Provide the (X, Y) coordinate of the cell's center where the given text is located.  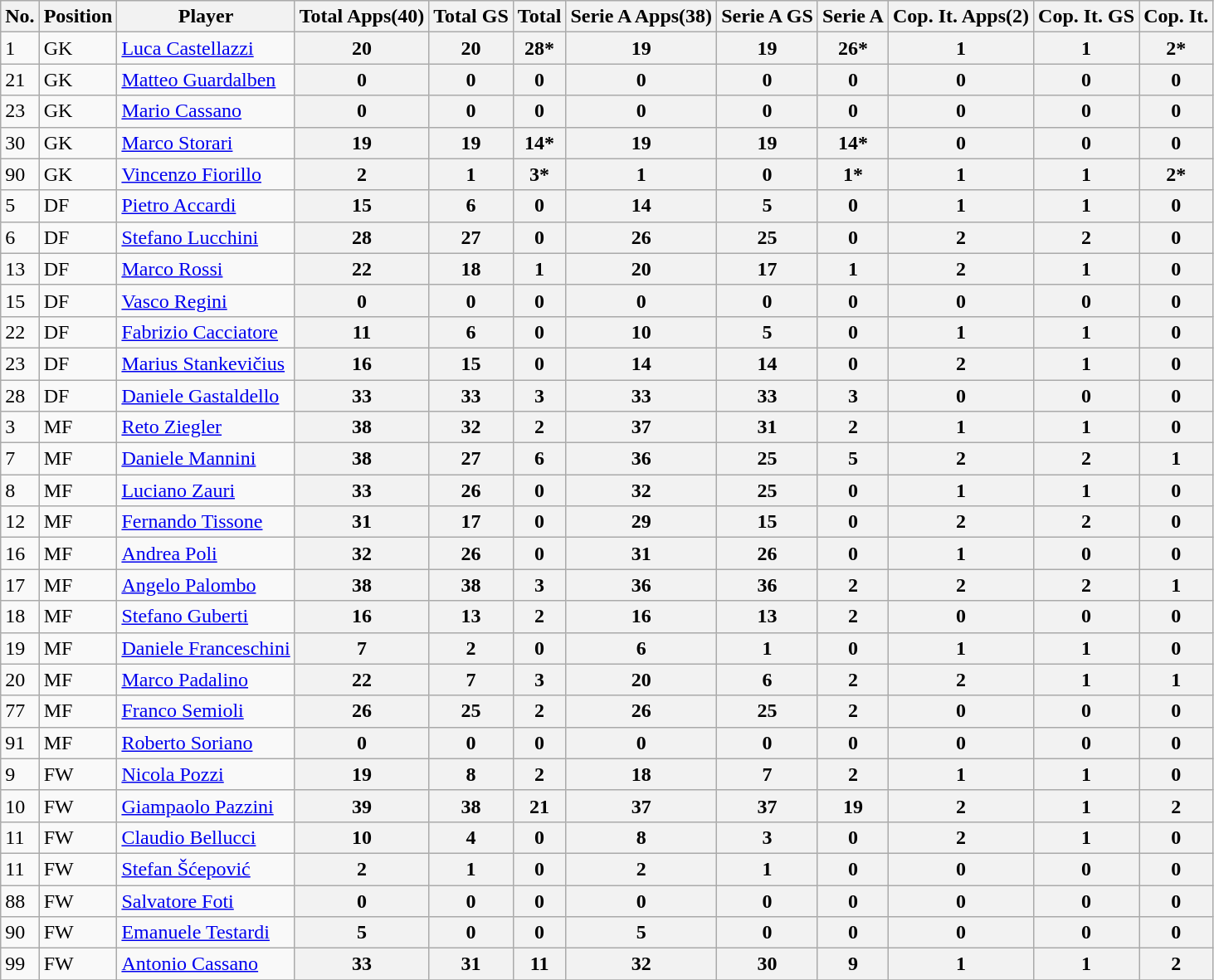
77 (20, 711)
Vincenzo Fiorillo (206, 174)
Marco Storari (206, 143)
Stefano Guberti (206, 617)
Serie A (853, 17)
Roberto Soriano (206, 743)
Serie A GS (768, 17)
Cop. It. GS (1087, 17)
Daniele Gastaldello (206, 396)
28* (539, 48)
Vasco Regini (206, 300)
Matteo Guardalben (206, 80)
Total GS (471, 17)
88 (20, 900)
Claudio Bellucci (206, 837)
Nicola Pozzi (206, 774)
Marco Rossi (206, 269)
39 (362, 806)
Franco Semioli (206, 711)
Fernando Tissone (206, 522)
Stefan Šćepović (206, 869)
26* (853, 48)
Total (539, 17)
Pietro Accardi (206, 206)
Luca Castellazzi (206, 48)
4 (471, 837)
Position (78, 17)
Cop. It. Apps(2) (961, 17)
Marius Stankevičius (206, 363)
Antonio Cassano (206, 964)
Andrea Poli (206, 553)
No. (20, 17)
Total Apps(40) (362, 17)
Marco Padalino (206, 680)
Daniele Mannini (206, 459)
Emanuele Testardi (206, 933)
29 (641, 522)
Mario Cassano (206, 111)
1* (853, 174)
Luciano Zauri (206, 490)
Daniele Franceschini (206, 648)
Player (206, 17)
Reto Ziegler (206, 427)
Fabrizio Cacciatore (206, 332)
12 (20, 522)
91 (20, 743)
Salvatore Foti (206, 900)
99 (20, 964)
Giampaolo Pazzini (206, 806)
Cop. It. (1177, 17)
3* (539, 174)
Serie A Apps(38) (641, 17)
Stefano Lucchini (206, 237)
Angelo Palombo (206, 585)
